For the text-containing cell, return its midpoint in (x, y) coordinate format. 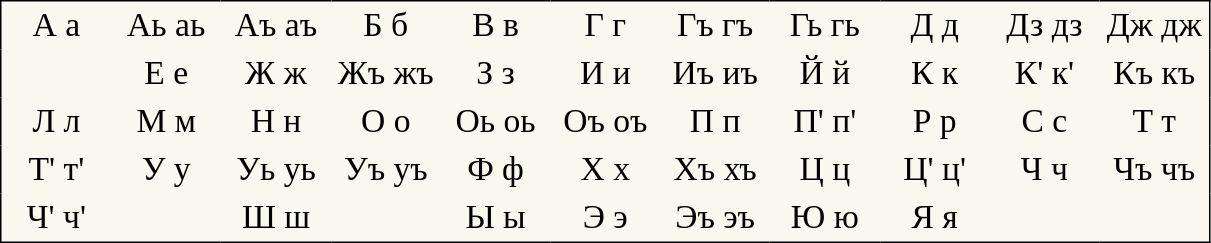
Оъ оъ (605, 122)
П п (715, 122)
Дж дж (1154, 26)
Ц' ц' (935, 170)
Чъ чъ (1154, 170)
Ф ф (496, 170)
Гь гь (825, 26)
Къ къ (1154, 74)
Уь уь (276, 170)
Х х (605, 170)
Т т (1154, 122)
Аь аь (166, 26)
Э э (605, 218)
Б б (386, 26)
Ы ы (496, 218)
Л л (56, 122)
К' к' (1045, 74)
Ч ч (1045, 170)
Гъ гъ (715, 26)
Ж ж (276, 74)
Аъ аъ (276, 26)
Дз дз (1045, 26)
А а (56, 26)
С с (1045, 122)
Ц ц (825, 170)
Ш ш (276, 218)
К к (935, 74)
Иъ иъ (715, 74)
М м (166, 122)
Я я (935, 218)
И и (605, 74)
Ю ю (825, 218)
Т' т' (56, 170)
Н н (276, 122)
Ч' ч' (56, 218)
Хъ хъ (715, 170)
Г г (605, 26)
Уъ уъ (386, 170)
З з (496, 74)
В в (496, 26)
О о (386, 122)
Й й (825, 74)
Д д (935, 26)
Оь оь (496, 122)
Е е (166, 74)
Эъ эъ (715, 218)
П' п' (825, 122)
Р р (935, 122)
У у (166, 170)
Жъ жъ (386, 74)
